Scan for the cell matching the given text and deliver its [x, y] coordinate at center. 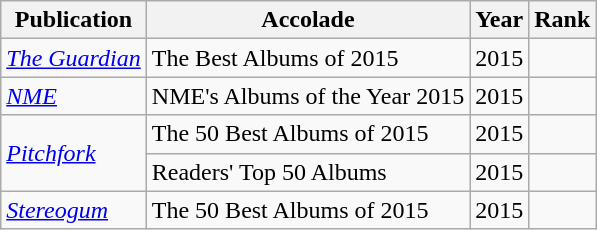
The Best Albums of 2015 [308, 58]
Pitchfork [74, 153]
NME's Albums of the Year 2015 [308, 96]
Stereogum [74, 210]
Rank [562, 20]
Year [500, 20]
Publication [74, 20]
The Guardian [74, 58]
Readers' Top 50 Albums [308, 172]
NME [74, 96]
Accolade [308, 20]
